Pinpoint the cell where the given text exists, returning its [X, Y] midpoint coordinate. 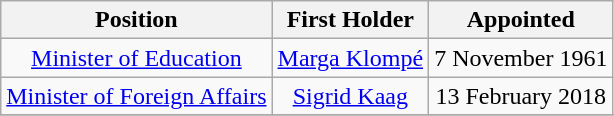
Position [136, 20]
Appointed [521, 20]
Sigrid Kaag [350, 96]
7 November 1961 [521, 58]
Minister of Education [136, 58]
13 February 2018 [521, 96]
Marga Klompé [350, 58]
Minister of Foreign Affairs [136, 96]
First Holder [350, 20]
